Extract the [x, y] coordinate from the center of the cell holding the provided text.  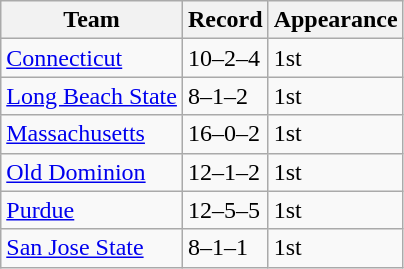
Old Dominion [92, 172]
Connecticut [92, 58]
16–0–2 [225, 134]
8–1–2 [225, 96]
10–2–4 [225, 58]
Record [225, 20]
San Jose State [92, 248]
Appearance [336, 20]
Massachusetts [92, 134]
8–1–1 [225, 248]
12–1–2 [225, 172]
12–5–5 [225, 210]
Long Beach State [92, 96]
Purdue [92, 210]
Team [92, 20]
